Search for the cell housing the specified text and yield its [x, y] center coordinate. 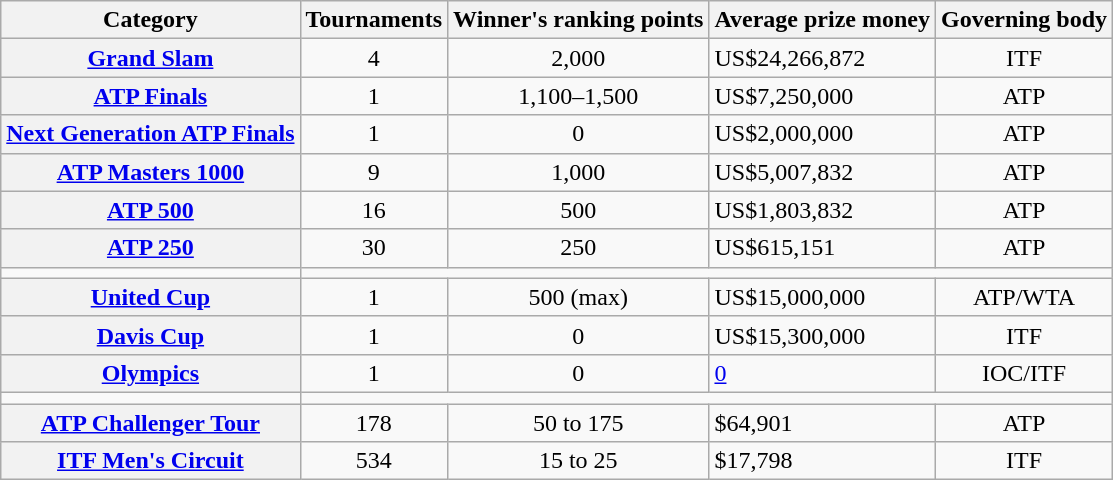
Category [150, 20]
ATP Challenger Tour [150, 423]
Davis Cup [150, 335]
Winner's ranking points [578, 20]
Tournaments [374, 20]
15 to 25 [578, 461]
US$24,266,872 [822, 58]
16 [374, 210]
500 (max) [578, 297]
250 [578, 248]
US$615,151 [822, 248]
ATP/WTA [1024, 297]
$17,798 [822, 461]
ITF Men's Circuit [150, 461]
ATP Finals [150, 96]
US$7,250,000 [822, 96]
500 [578, 210]
1,100–1,500 [578, 96]
US$15,300,000 [822, 335]
Governing body [1024, 20]
ATP Masters 1000 [150, 172]
9 [374, 172]
Olympics [150, 373]
2,000 [578, 58]
US$5,007,832 [822, 172]
US$1,803,832 [822, 210]
ATP 250 [150, 248]
$64,901 [822, 423]
178 [374, 423]
US$2,000,000 [822, 134]
United Cup [150, 297]
50 to 175 [578, 423]
534 [374, 461]
Next Generation ATP Finals [150, 134]
US$15,000,000 [822, 297]
1,000 [578, 172]
4 [374, 58]
30 [374, 248]
Grand Slam [150, 58]
ATP 500 [150, 210]
Average prize money [822, 20]
IOC/ITF [1024, 373]
